Provide the (x, y) coordinate of the cell's center where the given text is located.  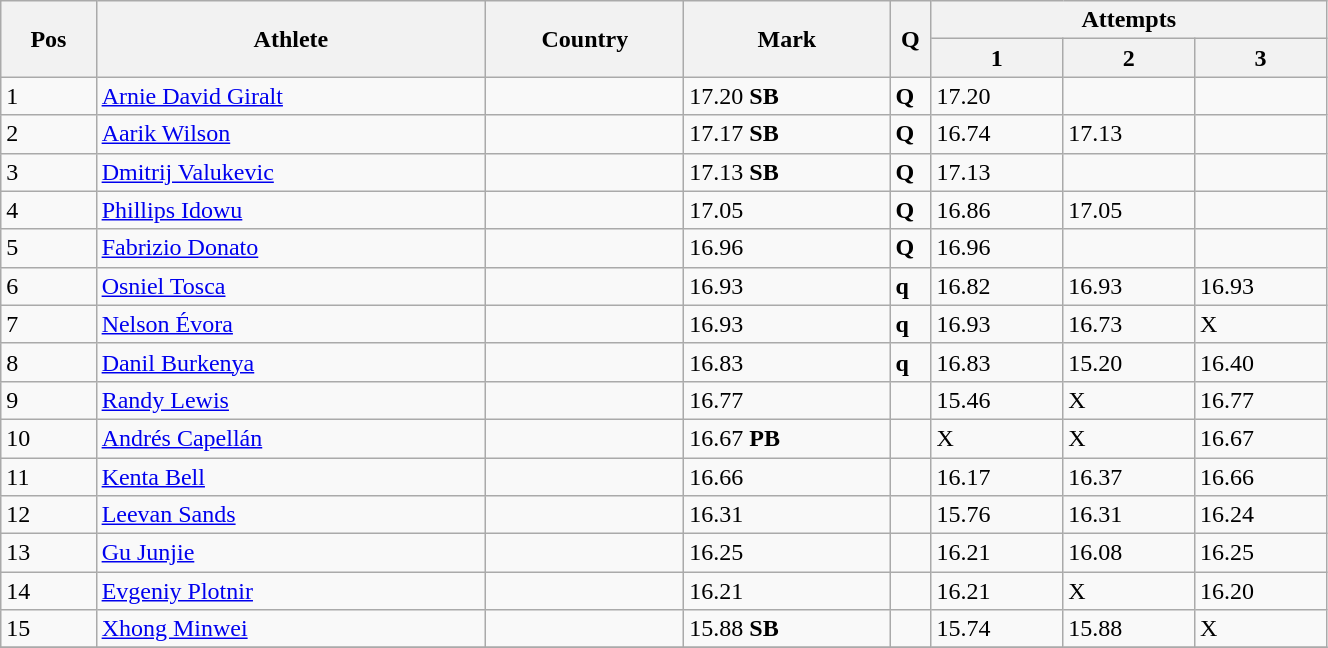
Athlete (291, 39)
13 (48, 553)
Attempts (1128, 20)
17.17 SB (787, 134)
Pos (48, 39)
8 (48, 362)
Gu Junjie (291, 553)
15.46 (997, 400)
15 (48, 629)
12 (48, 515)
17.13 SB (787, 172)
Evgeniy Plotnir (291, 591)
15.76 (997, 515)
Kenta Bell (291, 477)
Andrés Capellán (291, 438)
15.74 (997, 629)
16.37 (1129, 477)
15.88 SB (787, 629)
16.73 (1129, 324)
Danil Burkenya (291, 362)
16.24 (1261, 515)
Leevan Sands (291, 515)
7 (48, 324)
Arnie David Giralt (291, 96)
16.82 (997, 286)
10 (48, 438)
16.74 (997, 134)
16.17 (997, 477)
15.20 (1129, 362)
5 (48, 248)
16.08 (1129, 553)
4 (48, 210)
16.40 (1261, 362)
16.67 PB (787, 438)
11 (48, 477)
6 (48, 286)
Country (585, 39)
Mark (787, 39)
14 (48, 591)
Dmitrij Valukevic (291, 172)
Fabrizio Donato (291, 248)
9 (48, 400)
Aarik Wilson (291, 134)
Nelson Évora (291, 324)
17.20 SB (787, 96)
Osniel Tosca (291, 286)
16.67 (1261, 438)
Randy Lewis (291, 400)
16.20 (1261, 591)
15.88 (1129, 629)
17.20 (997, 96)
Xhong Minwei (291, 629)
Phillips Idowu (291, 210)
16.86 (997, 210)
